Locate the cell with the specified text and output its (x, y) center coordinate. 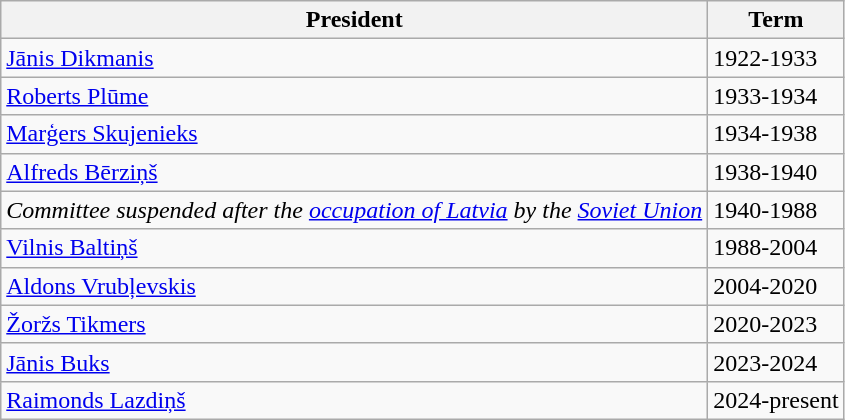
Jānis Buks (354, 362)
1938-1940 (776, 172)
Roberts Plūme (354, 96)
1933-1934 (776, 96)
Term (776, 20)
Marģers Skujenieks (354, 134)
2020-2023 (776, 324)
Committee suspended after the occupation of Latvia by the Soviet Union (354, 210)
Jānis Dikmanis (354, 58)
2023-2024 (776, 362)
1988-2004 (776, 248)
2004-2020 (776, 286)
2024-present (776, 400)
1934-1938 (776, 134)
Alfreds Bērziņš (354, 172)
Aldons Vrubļevskis (354, 286)
1940-1988 (776, 210)
Žoržs Tikmers (354, 324)
President (354, 20)
Raimonds Lazdiņš (354, 400)
Vilnis Baltiņš (354, 248)
1922-1933 (776, 58)
